Extract the [x, y] coordinate from the center of the cell holding the provided text.  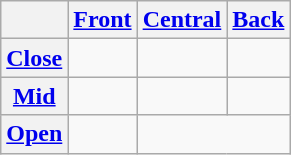
Mid [34, 96]
Central [182, 20]
Front [102, 20]
Back [258, 20]
Close [34, 58]
Open [34, 134]
